For the text-containing cell, return its midpoint in [X, Y] coordinate format. 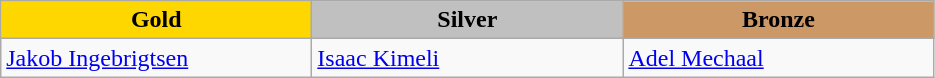
Isaac Kimeli [468, 58]
Jakob Ingebrigtsen [156, 58]
Bronze [778, 20]
Gold [156, 20]
Adel Mechaal [778, 58]
Silver [468, 20]
